Pinpoint the cell where the given text exists, returning its (X, Y) midpoint coordinate. 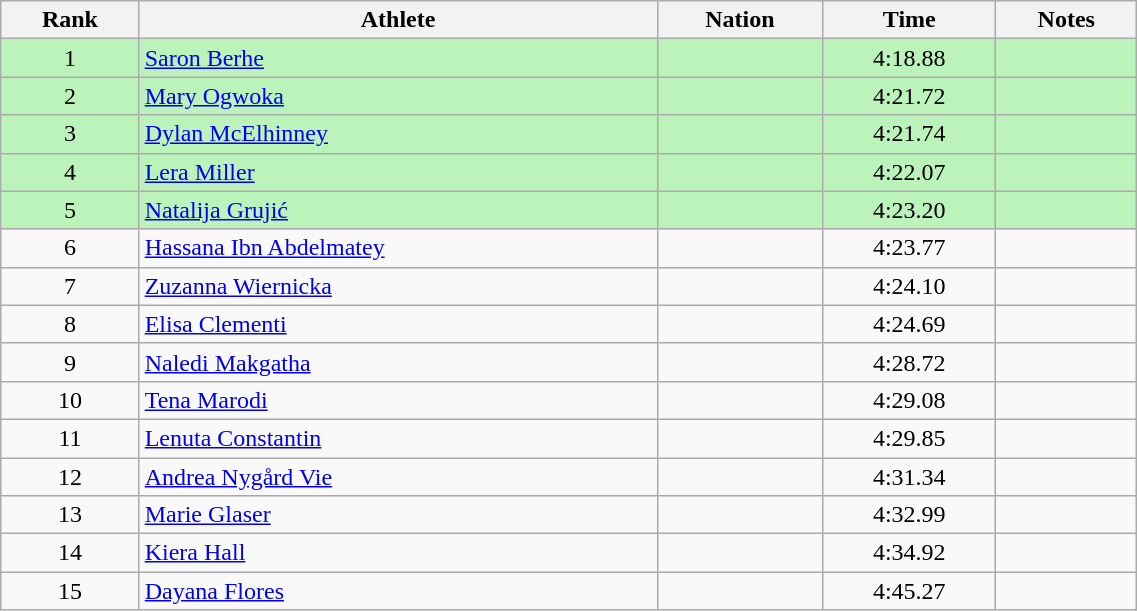
Dayana Flores (398, 591)
Saron Berhe (398, 58)
Tena Marodi (398, 400)
4:29.08 (910, 400)
Zuzanna Wiernicka (398, 286)
Lera Miller (398, 172)
4:21.74 (910, 134)
3 (70, 134)
4:21.72 (910, 96)
Time (910, 20)
Notes (1066, 20)
4:45.27 (910, 591)
7 (70, 286)
4:32.99 (910, 515)
4:28.72 (910, 362)
4:29.85 (910, 438)
2 (70, 96)
4 (70, 172)
4:24.10 (910, 286)
8 (70, 324)
Dylan McElhinney (398, 134)
Naledi Makgatha (398, 362)
Athlete (398, 20)
Kiera Hall (398, 553)
Andrea Nygård Vie (398, 477)
13 (70, 515)
4:24.69 (910, 324)
Hassana Ibn Abdelmatey (398, 248)
Natalija Grujić (398, 210)
9 (70, 362)
4:22.07 (910, 172)
14 (70, 553)
10 (70, 400)
4:23.20 (910, 210)
Mary Ogwoka (398, 96)
1 (70, 58)
Marie Glaser (398, 515)
15 (70, 591)
Lenuta Constantin (398, 438)
11 (70, 438)
Elisa Clementi (398, 324)
Nation (740, 20)
Rank (70, 20)
6 (70, 248)
12 (70, 477)
4:34.92 (910, 553)
5 (70, 210)
4:31.34 (910, 477)
4:18.88 (910, 58)
4:23.77 (910, 248)
